Return (X, Y) of the center of cell containing provided text 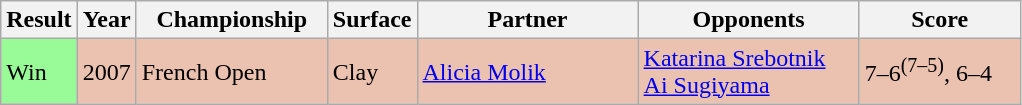
French Open (232, 72)
Clay (372, 72)
Score (940, 20)
Championship (232, 20)
Alicia Molik (528, 72)
7–6(7–5), 6–4 (940, 72)
Result (39, 20)
Year (106, 20)
2007 (106, 72)
Opponents (748, 20)
Partner (528, 20)
Katarina Srebotnik Ai Sugiyama (748, 72)
Surface (372, 20)
Win (39, 72)
